From the cell containing the given text, extract its center point as (X, Y) coordinate. 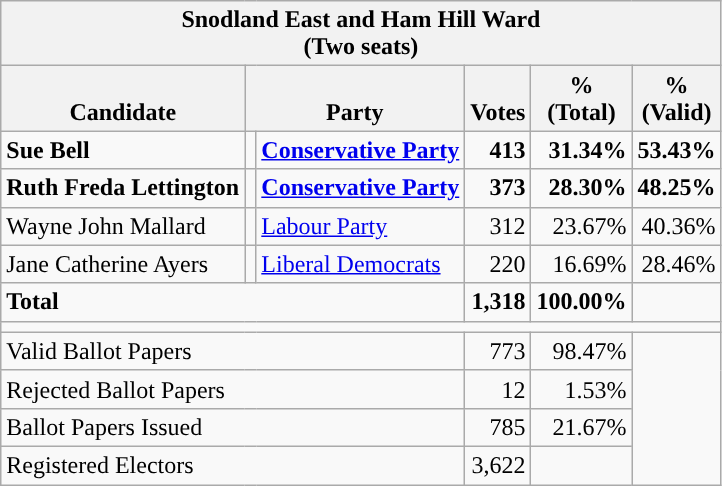
48.25% (676, 188)
1,318 (498, 302)
%(Total) (582, 98)
23.67% (582, 226)
16.69% (582, 264)
Wayne John Mallard (123, 226)
220 (498, 264)
53.43% (676, 150)
Ballot Papers Issued (233, 427)
Sue Bell (123, 150)
1.53% (582, 389)
785 (498, 427)
Snodland East and Ham Hill Ward(Two seats) (361, 34)
Valid Ballot Papers (233, 351)
Votes (498, 98)
Candidate (123, 98)
31.34% (582, 150)
3,622 (498, 465)
Total (233, 302)
Jane Catherine Ayers (123, 264)
40.36% (676, 226)
Labour Party (360, 226)
413 (498, 150)
312 (498, 226)
%(Valid) (676, 98)
Liberal Democrats (360, 264)
773 (498, 351)
98.47% (582, 351)
100.00% (582, 302)
Ruth Freda Lettington (123, 188)
Party (355, 98)
373 (498, 188)
Registered Electors (233, 465)
12 (498, 389)
21.67% (582, 427)
Rejected Ballot Papers (233, 389)
28.46% (676, 264)
28.30% (582, 188)
